Output the (X, Y) coordinate of the center of the cell containing the given text.  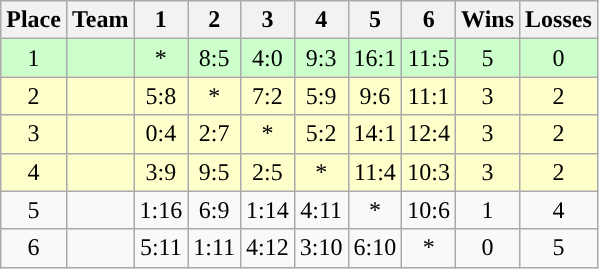
Losses (559, 20)
Place (34, 20)
4:11 (321, 210)
11:1 (429, 96)
5:11 (161, 248)
5:2 (321, 134)
Team (100, 20)
6:10 (375, 248)
7:2 (268, 96)
0:4 (161, 134)
3:10 (321, 248)
14:1 (375, 134)
5:8 (161, 96)
11:5 (429, 58)
16:1 (375, 58)
1:14 (268, 210)
9:5 (214, 172)
3:9 (161, 172)
10:3 (429, 172)
1:16 (161, 210)
6:9 (214, 210)
10:6 (429, 210)
4:0 (268, 58)
9:6 (375, 96)
12:4 (429, 134)
2:5 (268, 172)
2:7 (214, 134)
4:12 (268, 248)
1:11 (214, 248)
5:9 (321, 96)
8:5 (214, 58)
11:4 (375, 172)
Wins (488, 20)
9:3 (321, 58)
